Detect which cell encompasses the target text, then output its (x, y) center coordinate. 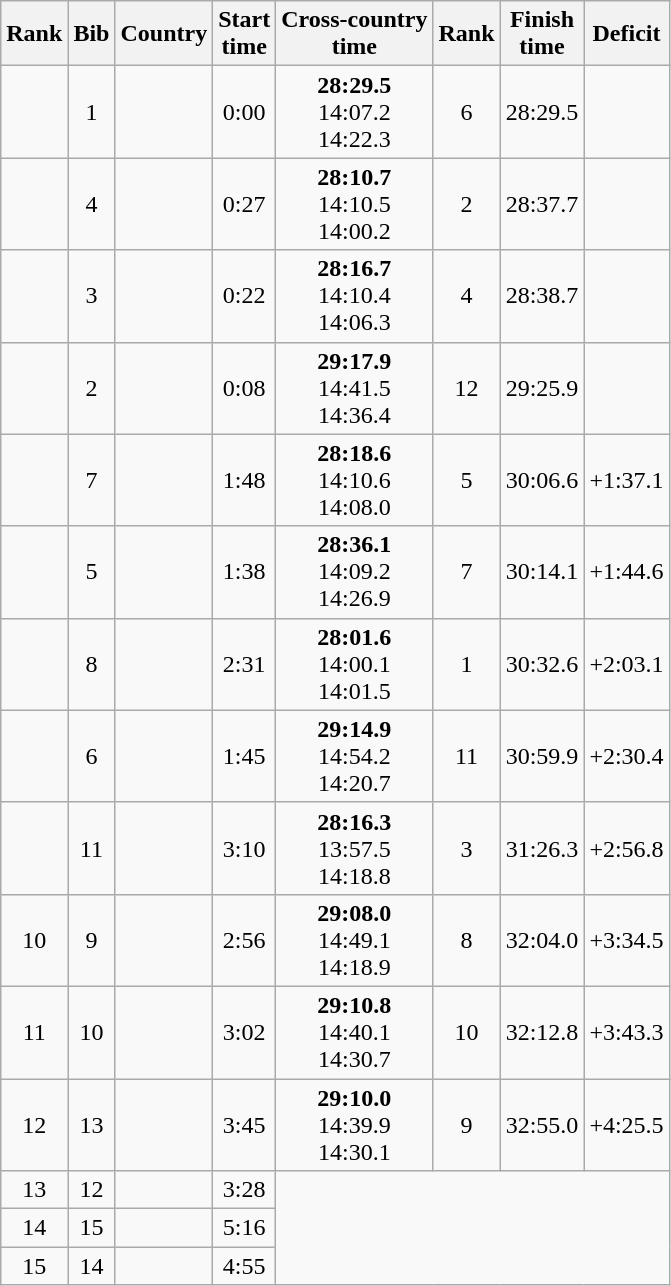
28:10.714:10.514:00.2 (354, 204)
3:28 (244, 1190)
+1:44.6 (626, 572)
28:36.114:09.214:26.9 (354, 572)
5:16 (244, 1228)
Finishtime (542, 34)
2:56 (244, 940)
+2:56.8 (626, 848)
28:01.614:00.114:01.5 (354, 664)
0:08 (244, 388)
29:10.814:40.114:30.7 (354, 1032)
Deficit (626, 34)
28:16.714:10.414:06.3 (354, 296)
1:45 (244, 756)
29:25.9 (542, 388)
28:29.514:07.214:22.3 (354, 112)
2:31 (244, 664)
Starttime (244, 34)
29:17.914:41.514:36.4 (354, 388)
4:55 (244, 1266)
30:14.1 (542, 572)
32:04.0 (542, 940)
28:38.7 (542, 296)
29:08.014:49.114:18.9 (354, 940)
0:27 (244, 204)
28:29.5 (542, 112)
+2:03.1 (626, 664)
28:16.313:57.514:18.8 (354, 848)
30:59.9 (542, 756)
3:45 (244, 1124)
28:37.7 (542, 204)
3:02 (244, 1032)
1:38 (244, 572)
29:14.914:54.214:20.7 (354, 756)
31:26.3 (542, 848)
+4:25.5 (626, 1124)
Bib (92, 34)
3:10 (244, 848)
Cross-countrytime (354, 34)
+3:43.3 (626, 1032)
0:00 (244, 112)
28:18.614:10.614:08.0 (354, 480)
+3:34.5 (626, 940)
30:32.6 (542, 664)
1:48 (244, 480)
+2:30.4 (626, 756)
Country (164, 34)
29:10.014:39.914:30.1 (354, 1124)
32:55.0 (542, 1124)
0:22 (244, 296)
32:12.8 (542, 1032)
30:06.6 (542, 480)
+1:37.1 (626, 480)
